For the text-containing cell, return its midpoint in [X, Y] coordinate format. 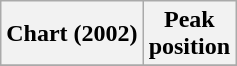
Peakposition [189, 34]
Chart (2002) [72, 34]
